For the text-containing cell, return its midpoint in [x, y] coordinate format. 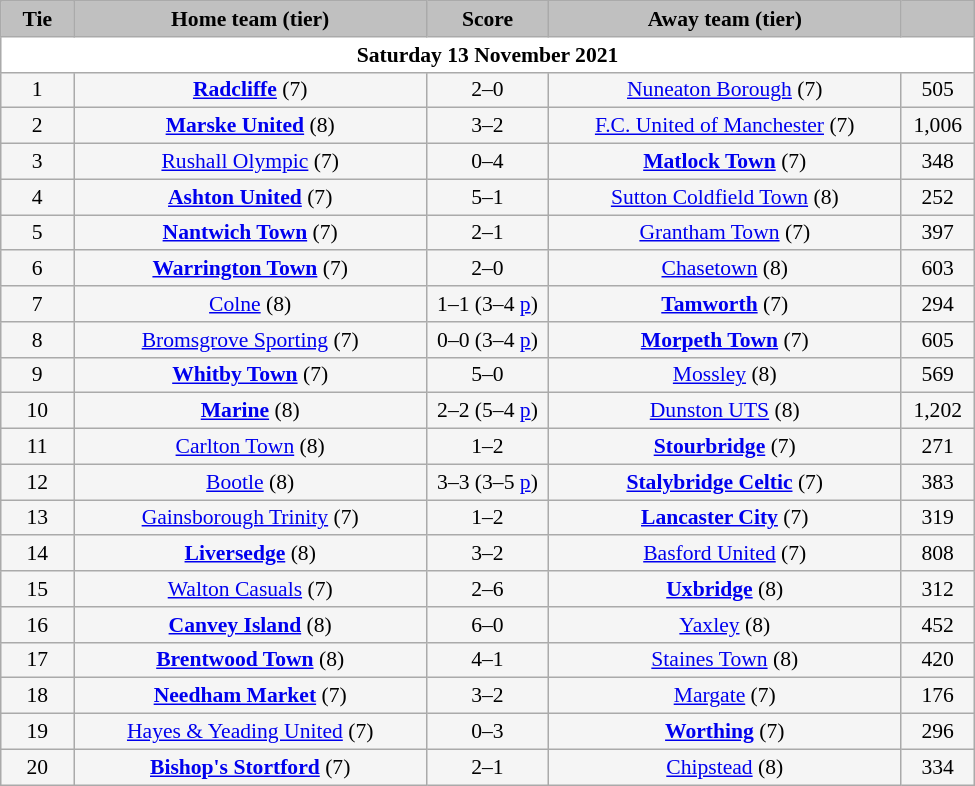
Margate (7) [724, 696]
Stourbridge (7) [724, 447]
Ashton United (7) [250, 197]
420 [938, 660]
2–2 (5–4 p) [488, 411]
1–1 (3–4 p) [488, 304]
17 [38, 660]
Saturday 13 November 2021 [488, 55]
Whitby Town (7) [250, 375]
Brentwood Town (8) [250, 660]
Carlton Town (8) [250, 447]
Nuneaton Borough (7) [724, 90]
Needham Market (7) [250, 696]
Colne (8) [250, 304]
1 [38, 90]
Canvey Island (8) [250, 625]
Rushall Olympic (7) [250, 162]
252 [938, 197]
605 [938, 340]
6–0 [488, 625]
0–4 [488, 162]
569 [938, 375]
Hayes & Yeading United (7) [250, 732]
2 [38, 126]
Dunston UTS (8) [724, 411]
Tie [38, 19]
15 [38, 589]
Warrington Town (7) [250, 269]
397 [938, 233]
Stalybridge Celtic (7) [724, 482]
Walton Casuals (7) [250, 589]
20 [38, 767]
3 [38, 162]
176 [938, 696]
2–6 [488, 589]
Bootle (8) [250, 482]
Radcliffe (7) [250, 90]
Staines Town (8) [724, 660]
Sutton Coldfield Town (8) [724, 197]
Morpeth Town (7) [724, 340]
0–0 (3–4 p) [488, 340]
271 [938, 447]
6 [38, 269]
348 [938, 162]
4–1 [488, 660]
Basford United (7) [724, 554]
4 [38, 197]
383 [938, 482]
Uxbridge (8) [724, 589]
Worthing (7) [724, 732]
18 [38, 696]
Lancaster City (7) [724, 518]
452 [938, 625]
14 [38, 554]
5–0 [488, 375]
Mossley (8) [724, 375]
12 [38, 482]
Liversedge (8) [250, 554]
Bishop's Stortford (7) [250, 767]
Chasetown (8) [724, 269]
5 [38, 233]
505 [938, 90]
0–3 [488, 732]
296 [938, 732]
9 [38, 375]
Gainsborough Trinity (7) [250, 518]
Marine (8) [250, 411]
294 [938, 304]
319 [938, 518]
Grantham Town (7) [724, 233]
16 [38, 625]
F.C. United of Manchester (7) [724, 126]
Tamworth (7) [724, 304]
1,202 [938, 411]
Score [488, 19]
7 [38, 304]
Marske United (8) [250, 126]
Matlock Town (7) [724, 162]
Chipstead (8) [724, 767]
334 [938, 767]
603 [938, 269]
312 [938, 589]
Home team (tier) [250, 19]
13 [38, 518]
11 [38, 447]
Yaxley (8) [724, 625]
Away team (tier) [724, 19]
Nantwich Town (7) [250, 233]
5–1 [488, 197]
808 [938, 554]
Bromsgrove Sporting (7) [250, 340]
1,006 [938, 126]
8 [38, 340]
10 [38, 411]
3–3 (3–5 p) [488, 482]
19 [38, 732]
